For the text-containing cell, return its midpoint in [x, y] coordinate format. 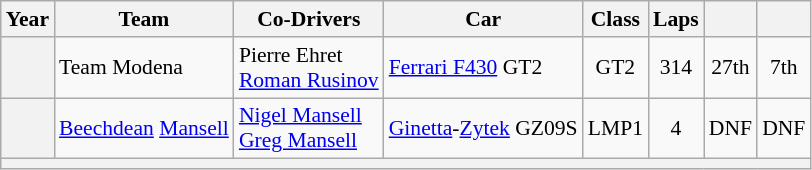
LMP1 [616, 128]
27th [730, 68]
Class [616, 19]
Pierre Ehret Roman Rusinov [309, 68]
Year [28, 19]
Car [484, 19]
4 [676, 128]
Nigel Mansell Greg Mansell [309, 128]
Laps [676, 19]
Team [144, 19]
Beechdean Mansell [144, 128]
7th [784, 68]
Ferrari F430 GT2 [484, 68]
Team Modena [144, 68]
Co-Drivers [309, 19]
314 [676, 68]
Ginetta-Zytek GZ09S [484, 128]
GT2 [616, 68]
